Output the (X, Y) coordinate of the center of the cell containing the given text.  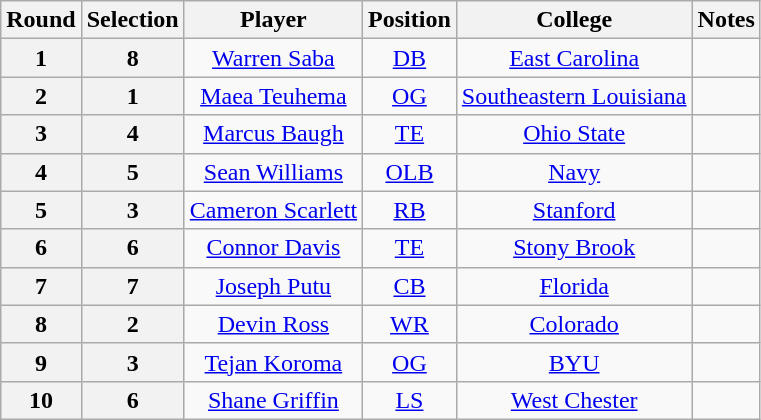
Marcus Baugh (273, 134)
BYU (574, 362)
Connor Davis (273, 248)
RB (410, 210)
WR (410, 324)
Florida (574, 286)
Round (41, 20)
9 (41, 362)
Position (410, 20)
Ohio State (574, 134)
DB (410, 58)
Tejan Koroma (273, 362)
Devin Ross (273, 324)
Navy (574, 172)
Joseph Putu (273, 286)
Selection (132, 20)
Colorado (574, 324)
Stony Brook (574, 248)
College (574, 20)
Sean Williams (273, 172)
West Chester (574, 400)
Maea Teuhema (273, 96)
Shane Griffin (273, 400)
Warren Saba (273, 58)
10 (41, 400)
Southeastern Louisiana (574, 96)
Stanford (574, 210)
Cameron Scarlett (273, 210)
East Carolina (574, 58)
OLB (410, 172)
Player (273, 20)
CB (410, 286)
LS (410, 400)
Notes (726, 20)
